Return [X, Y] of the center of cell containing provided text 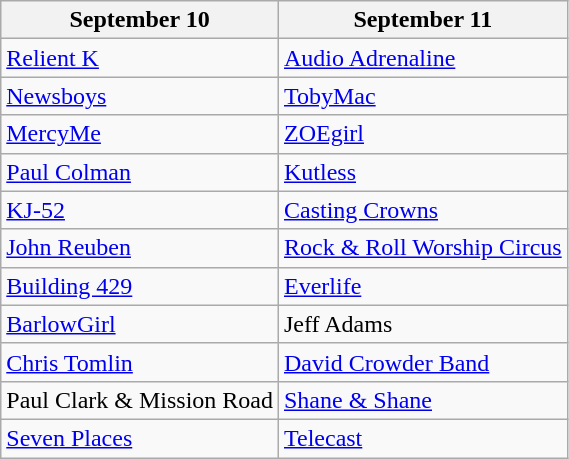
September 10 [140, 20]
Building 429 [140, 286]
Seven Places [140, 438]
TobyMac [422, 96]
Shane & Shane [422, 400]
Newsboys [140, 96]
Everlife [422, 286]
John Reuben [140, 248]
Kutless [422, 172]
Paul Clark & Mission Road [140, 400]
Relient K [140, 58]
Jeff Adams [422, 324]
Telecast [422, 438]
ZOEgirl [422, 134]
David Crowder Band [422, 362]
September 11 [422, 20]
MercyMe [140, 134]
KJ-52 [140, 210]
Chris Tomlin [140, 362]
Paul Colman [140, 172]
Casting Crowns [422, 210]
Audio Adrenaline [422, 58]
BarlowGirl [140, 324]
Rock & Roll Worship Circus [422, 248]
